Find where the given text appears and provide that cell's center as [X, Y] coordinate. 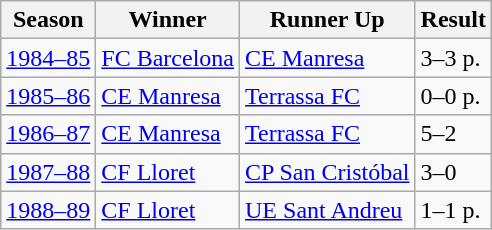
3–0 [453, 172]
CP San Cristóbal [328, 172]
1987–88 [48, 172]
3–3 p. [453, 58]
1–1 p. [453, 210]
Winner [168, 20]
0–0 p. [453, 96]
1985–86 [48, 96]
1984–85 [48, 58]
Runner Up [328, 20]
Season [48, 20]
FC Barcelona [168, 58]
1988–89 [48, 210]
UE Sant Andreu [328, 210]
5–2 [453, 134]
Result [453, 20]
1986–87 [48, 134]
